Search for the cell housing the specified text and yield its (X, Y) center coordinate. 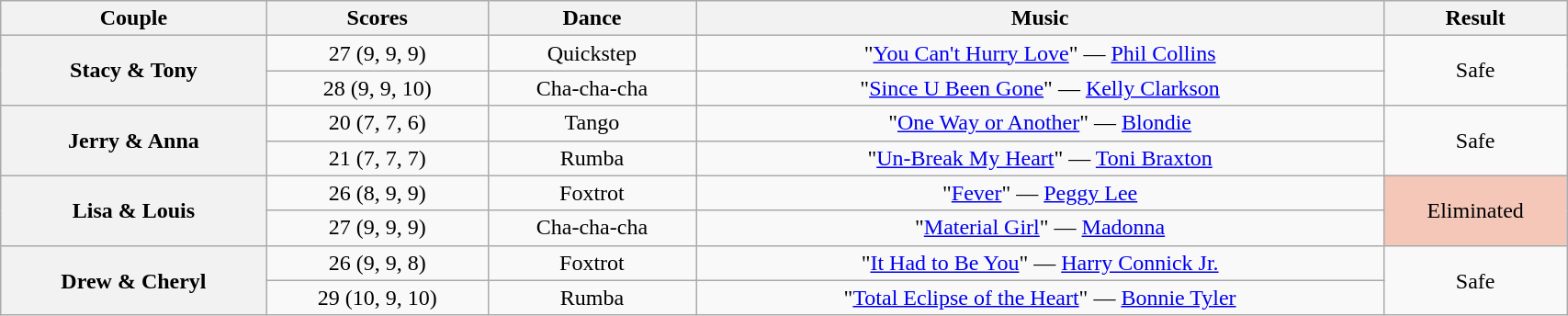
Lisa & Louis (134, 210)
"It Had to Be You" — Harry Connick Jr. (1040, 263)
Music (1040, 18)
Drew & Cheryl (134, 280)
"Since U Been Gone" — Kelly Clarkson (1040, 88)
Tango (592, 123)
"One Way or Another" — Blondie (1040, 123)
26 (8, 9, 9) (377, 193)
Quickstep (592, 53)
"Un-Break My Heart" — Toni Braxton (1040, 158)
Eliminated (1475, 210)
Couple (134, 18)
Result (1475, 18)
Scores (377, 18)
Jerry & Anna (134, 141)
"Fever" — Peggy Lee (1040, 193)
28 (9, 9, 10) (377, 88)
"You Can't Hurry Love" — Phil Collins (1040, 53)
26 (9, 9, 8) (377, 263)
"Total Eclipse of the Heart" — Bonnie Tyler (1040, 298)
Dance (592, 18)
29 (10, 9, 10) (377, 298)
"Material Girl" — Madonna (1040, 228)
Stacy & Tony (134, 71)
20 (7, 7, 6) (377, 123)
21 (7, 7, 7) (377, 158)
